For the text-containing cell, return its midpoint in (x, y) coordinate format. 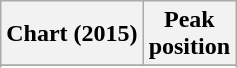
Chart (2015) (72, 34)
Peak position (189, 34)
